For the text-containing cell, return its midpoint in (x, y) coordinate format. 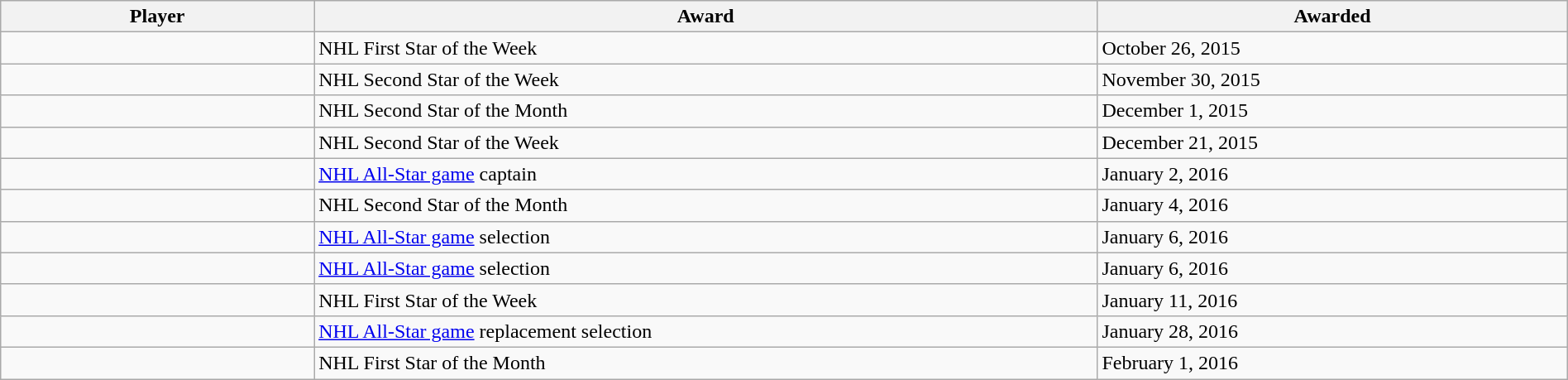
December 21, 2015 (1332, 142)
November 30, 2015 (1332, 79)
Awarded (1332, 17)
Player (157, 17)
Award (706, 17)
NHL First Star of the Month (706, 363)
January 28, 2016 (1332, 331)
February 1, 2016 (1332, 363)
NHL All-Star game replacement selection (706, 331)
December 1, 2015 (1332, 111)
January 2, 2016 (1332, 174)
NHL All-Star game captain (706, 174)
October 26, 2015 (1332, 48)
January 11, 2016 (1332, 300)
January 4, 2016 (1332, 205)
